From the cell containing the given text, extract its center point as (x, y) coordinate. 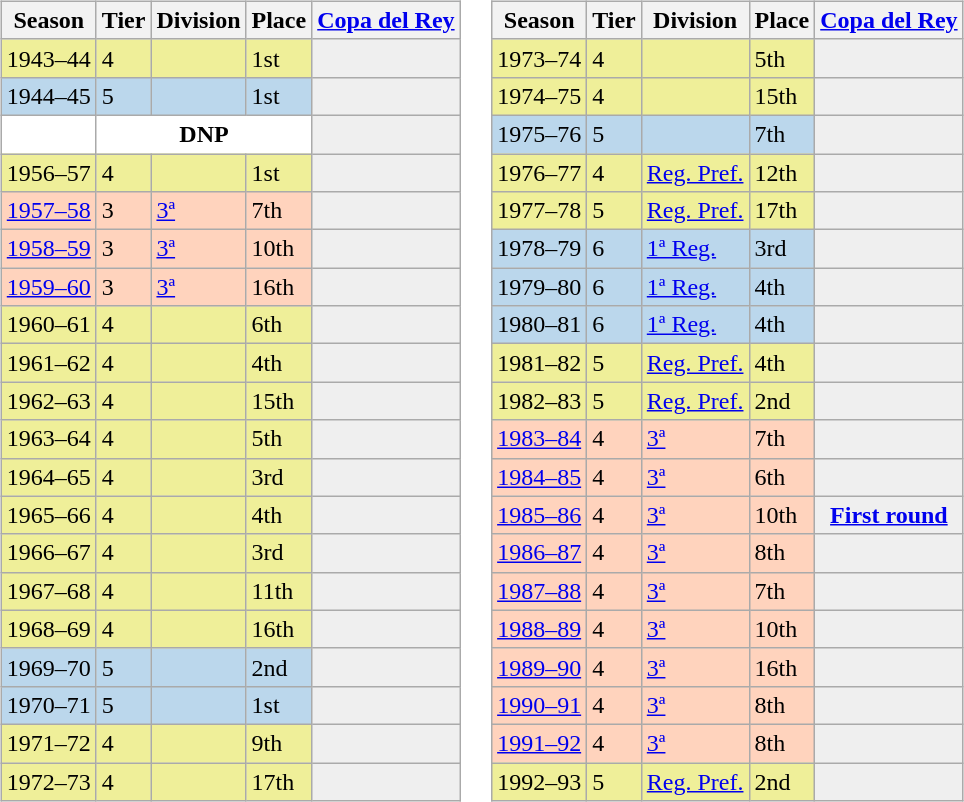
9th (279, 743)
1976–77 (540, 173)
1973–74 (540, 58)
1978–79 (540, 249)
1985–86 (540, 515)
1977–78 (540, 211)
1990–91 (540, 705)
1988–89 (540, 629)
12th (782, 173)
1975–76 (540, 134)
1961–62 (48, 363)
1992–93 (540, 781)
1986–87 (540, 553)
1956–57 (48, 173)
1974–75 (540, 96)
1970–71 (48, 705)
1989–90 (540, 667)
1980–81 (540, 325)
1972–73 (48, 781)
1966–67 (48, 553)
1964–65 (48, 477)
1983–84 (540, 439)
1969–70 (48, 667)
1982–83 (540, 401)
1965–66 (48, 515)
1991–92 (540, 743)
1960–61 (48, 325)
1957–58 (48, 211)
First round (889, 515)
1963–64 (48, 439)
1981–82 (540, 363)
1979–80 (540, 287)
1984–85 (540, 477)
1958–59 (48, 249)
11th (279, 591)
DNP (204, 134)
1987–88 (540, 591)
1944–45 (48, 96)
1968–69 (48, 629)
1943–44 (48, 58)
1962–63 (48, 401)
1967–68 (48, 591)
1959–60 (48, 287)
1971–72 (48, 743)
